Search for the cell housing the specified text and yield its (X, Y) center coordinate. 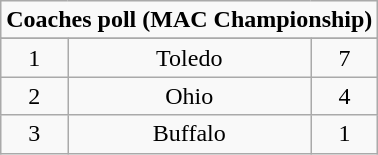
Buffalo (190, 134)
4 (344, 96)
Coaches poll (MAC Championship) (190, 20)
2 (34, 96)
3 (34, 134)
Toledo (190, 58)
Ohio (190, 96)
7 (344, 58)
